Return [X, Y] of the center of cell containing provided text 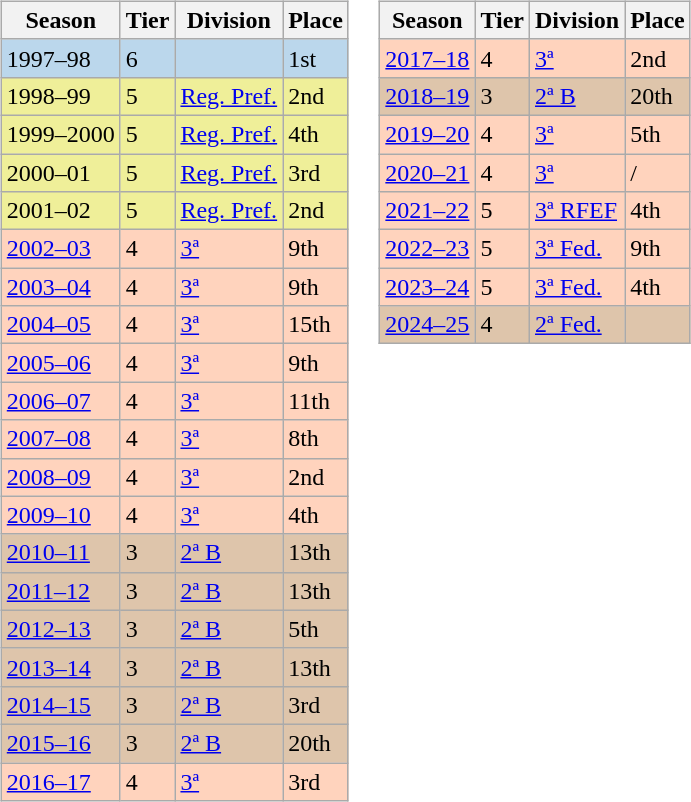
2005–06 [60, 363]
2000–01 [60, 173]
2004–05 [60, 325]
11th [316, 401]
2014–15 [60, 705]
2ª Fed. [578, 325]
2016–17 [60, 781]
15th [316, 325]
/ [658, 173]
2008–09 [60, 477]
6 [148, 58]
3ª RFEF [578, 211]
2022–23 [428, 249]
1998–99 [60, 96]
2023–24 [428, 287]
2001–02 [60, 211]
1999–2000 [60, 134]
2009–10 [60, 515]
2011–12 [60, 591]
2021–22 [428, 211]
1997–98 [60, 58]
8th [316, 439]
2015–16 [60, 743]
2012–13 [60, 629]
2006–07 [60, 401]
2017–18 [428, 58]
2024–25 [428, 325]
2013–14 [60, 667]
2003–04 [60, 287]
2002–03 [60, 249]
2018–19 [428, 96]
1st [316, 58]
2019–20 [428, 134]
2010–11 [60, 553]
2007–08 [60, 439]
2020–21 [428, 173]
